Determine the [X, Y] coordinate at the center of the cell enclosing the given text.  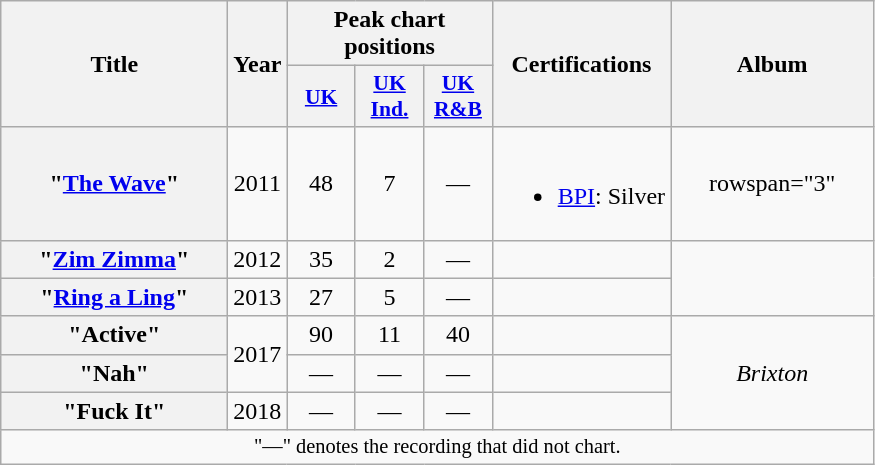
7 [389, 184]
Album [772, 64]
"Active" [114, 335]
Certifications [581, 64]
"—" denotes the recording that did not chart. [438, 447]
UKR&B [458, 96]
2017 [258, 354]
2013 [258, 297]
40 [458, 335]
2011 [258, 184]
11 [389, 335]
Title [114, 64]
90 [321, 335]
Brixton [772, 373]
rowspan="3" [772, 184]
"Zim Zimma" [114, 259]
35 [321, 259]
"Ring a Ling" [114, 297]
"Nah" [114, 373]
2018 [258, 411]
5 [389, 297]
BPI: Silver [581, 184]
27 [321, 297]
UKInd. [389, 96]
2012 [258, 259]
48 [321, 184]
2 [389, 259]
"The Wave" [114, 184]
"Fuck It" [114, 411]
Peak chartpositions [390, 34]
Year [258, 64]
UK [321, 96]
